Return [x, y] of the center of cell containing provided text 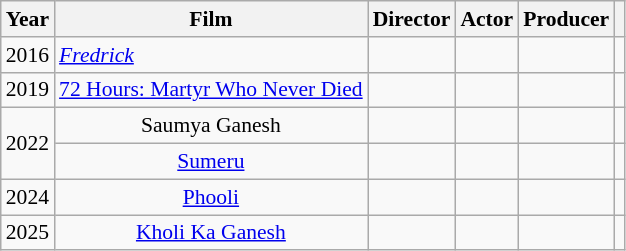
2025 [28, 233]
Sumeru [211, 162]
Film [211, 19]
72 Hours: Martyr Who Never Died [211, 90]
Saumya Ganesh [211, 126]
Phooli [211, 197]
2024 [28, 197]
2016 [28, 55]
2019 [28, 90]
Director [412, 19]
Producer [566, 19]
Kholi Ka Ganesh [211, 233]
2022 [28, 144]
Actor [486, 19]
Year [28, 19]
Fredrick [211, 55]
